Identify which cell holds the provided text, then report its [X, Y] central coordinate. 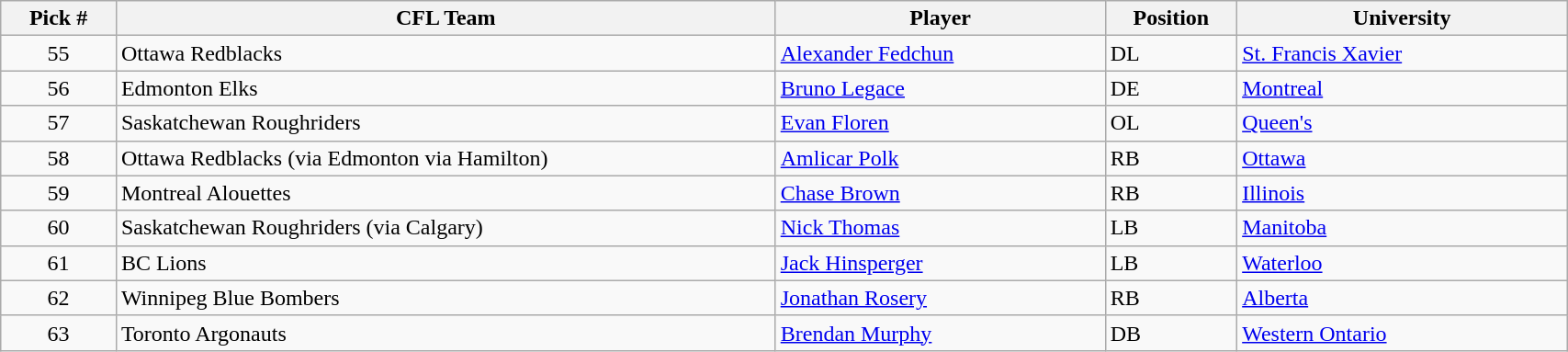
Illinois [1402, 193]
57 [59, 123]
Saskatchewan Roughriders (via Calgary) [446, 228]
Amlicar Polk [941, 158]
Western Ontario [1402, 333]
60 [59, 228]
Jonathan Rosery [941, 298]
Chase Brown [941, 193]
56 [59, 88]
Montreal [1402, 88]
Jack Hinsperger [941, 263]
Brendan Murphy [941, 333]
58 [59, 158]
Saskatchewan Roughriders [446, 123]
Nick Thomas [941, 228]
University [1402, 18]
Ottawa Redblacks [446, 53]
OL [1171, 123]
DL [1171, 53]
Position [1171, 18]
CFL Team [446, 18]
Edmonton Elks [446, 88]
59 [59, 193]
61 [59, 263]
Queen's [1402, 123]
St. Francis Xavier [1402, 53]
55 [59, 53]
Player [941, 18]
BC Lions [446, 263]
Toronto Argonauts [446, 333]
Montreal Alouettes [446, 193]
DE [1171, 88]
Alexander Fedchun [941, 53]
Waterloo [1402, 263]
Alberta [1402, 298]
Ottawa Redblacks (via Edmonton via Hamilton) [446, 158]
Manitoba [1402, 228]
Evan Floren [941, 123]
DB [1171, 333]
62 [59, 298]
Winnipeg Blue Bombers [446, 298]
Bruno Legace [941, 88]
Ottawa [1402, 158]
63 [59, 333]
Pick # [59, 18]
